Capture the cell that displays the provided text and extract its (x, y) central coordinate. 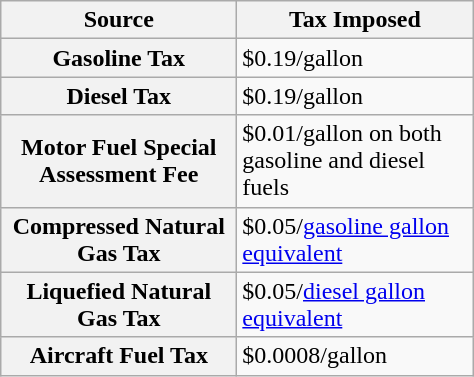
Motor Fuel Special Assessment Fee (119, 161)
Gasoline Tax (119, 58)
Source (119, 20)
$0.0008/gallon (355, 356)
Tax Imposed (355, 20)
Liquefied Natural Gas Tax (119, 304)
Compressed Natural Gas Tax (119, 240)
$0.01/gallon on both gasoline and diesel fuels (355, 161)
$0.05/diesel gallon equivalent (355, 304)
Aircraft Fuel Tax (119, 356)
$0.05/gasoline gallon equivalent (355, 240)
Diesel Tax (119, 96)
